Provide the (x, y) coordinate of the cell's center where the given text is located.  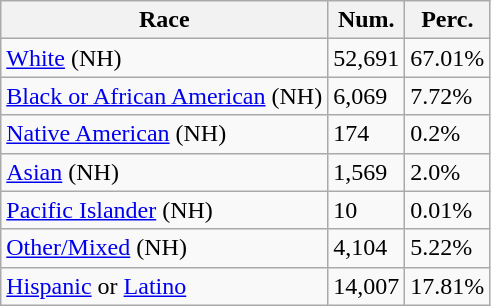
14,007 (366, 286)
Race (164, 20)
Native American (NH) (164, 134)
2.0% (448, 172)
Black or African American (NH) (164, 96)
5.22% (448, 248)
67.01% (448, 58)
Asian (NH) (164, 172)
6,069 (366, 96)
Other/Mixed (NH) (164, 248)
Pacific Islander (NH) (164, 210)
0.2% (448, 134)
7.72% (448, 96)
1,569 (366, 172)
17.81% (448, 286)
174 (366, 134)
10 (366, 210)
Hispanic or Latino (164, 286)
4,104 (366, 248)
Perc. (448, 20)
0.01% (448, 210)
52,691 (366, 58)
Num. (366, 20)
White (NH) (164, 58)
